Detect which cell encompasses the target text, then output its [x, y] center coordinate. 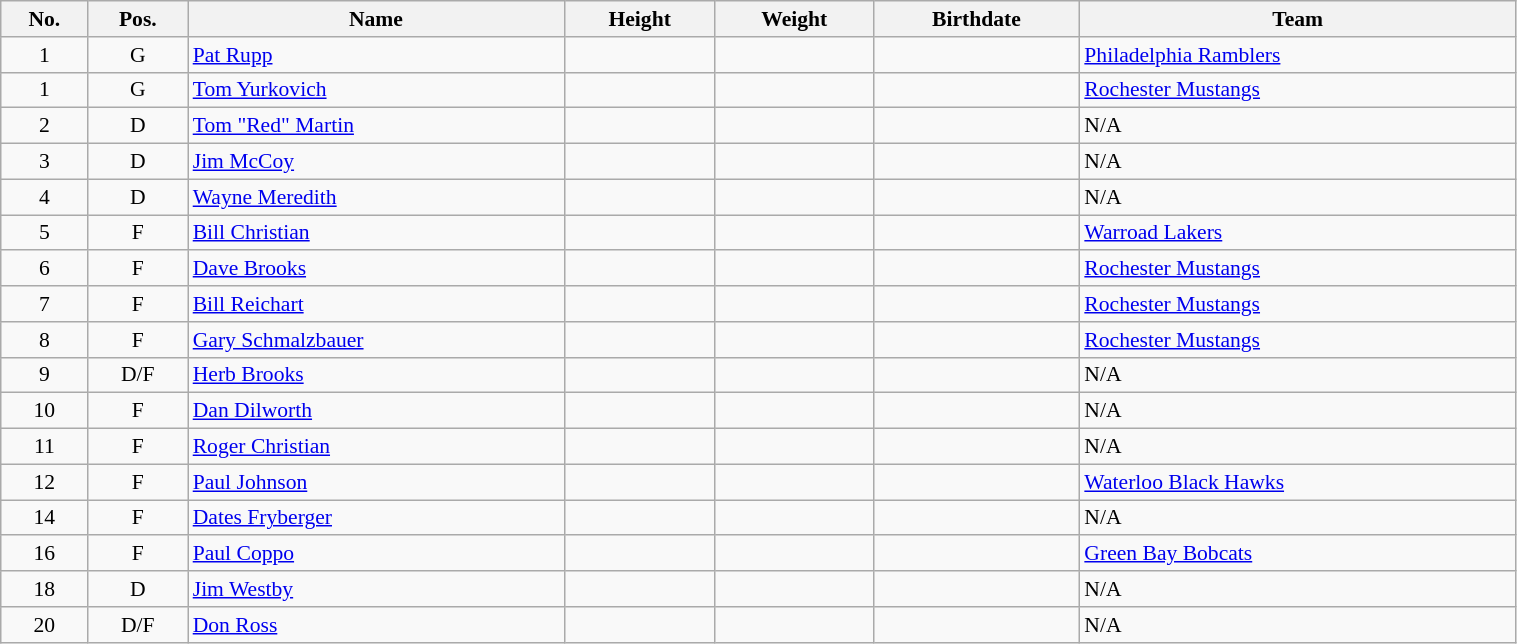
12 [44, 482]
Herb Brooks [376, 375]
5 [44, 233]
Team [1298, 19]
Birthdate [976, 19]
Warroad Lakers [1298, 233]
Jim Westby [376, 589]
Don Ross [376, 625]
Dates Fryberger [376, 518]
18 [44, 589]
Wayne Meredith [376, 197]
Tom "Red" Martin [376, 126]
Philadelphia Ramblers [1298, 55]
Name [376, 19]
9 [44, 375]
8 [44, 340]
Roger Christian [376, 447]
Bill Christian [376, 233]
Bill Reichart [376, 304]
4 [44, 197]
Gary Schmalzbauer [376, 340]
7 [44, 304]
20 [44, 625]
Pat Rupp [376, 55]
2 [44, 126]
Waterloo Black Hawks [1298, 482]
Pos. [138, 19]
Dave Brooks [376, 269]
Weight [794, 19]
10 [44, 411]
6 [44, 269]
Tom Yurkovich [376, 90]
Paul Coppo [376, 554]
Paul Johnson [376, 482]
Height [640, 19]
16 [44, 554]
Jim McCoy [376, 162]
3 [44, 162]
Green Bay Bobcats [1298, 554]
11 [44, 447]
Dan Dilworth [376, 411]
14 [44, 518]
No. [44, 19]
